For the text-containing cell, return its midpoint in [X, Y] coordinate format. 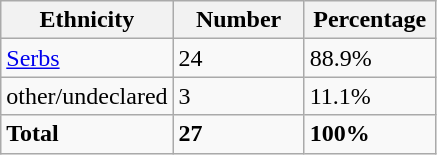
27 [238, 134]
100% [370, 134]
Number [238, 20]
11.1% [370, 96]
24 [238, 58]
3 [238, 96]
other/undeclared [87, 96]
Ethnicity [87, 20]
Percentage [370, 20]
Serbs [87, 58]
88.9% [370, 58]
Total [87, 134]
